Determine the [X, Y] coordinate at the center of the cell enclosing the given text.  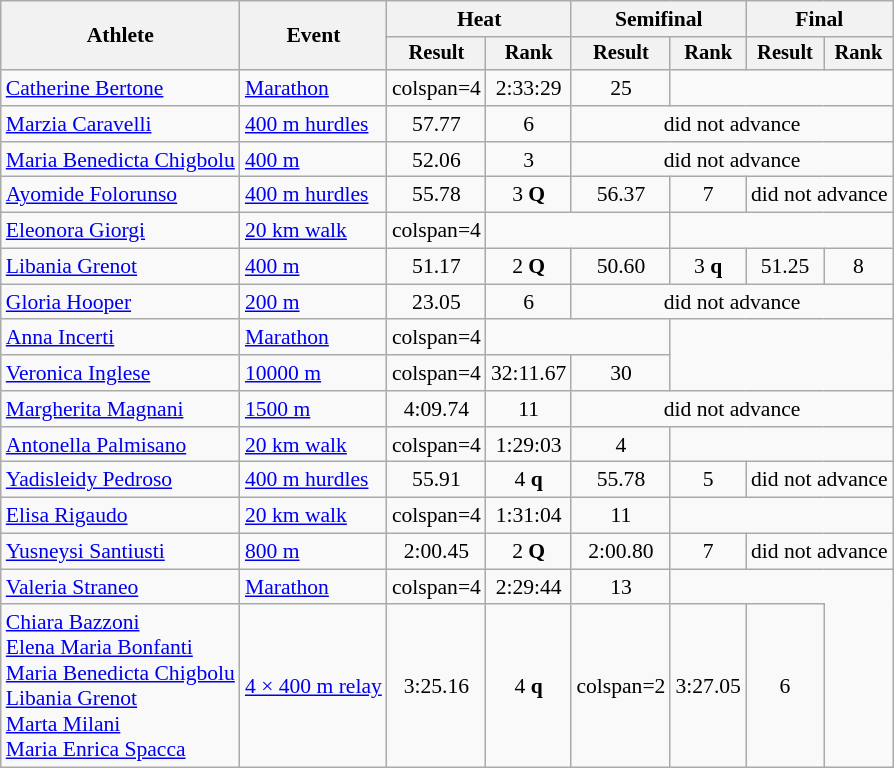
3:25.16 [436, 686]
2:29:44 [528, 587]
13 [620, 587]
2:00.80 [620, 552]
Heat [480, 19]
Eleonora Giorgi [120, 231]
3:27.05 [708, 686]
4 [620, 445]
3 [528, 160]
200 m [314, 302]
51.17 [436, 267]
30 [620, 373]
1500 m [314, 409]
56.37 [620, 195]
8 [858, 267]
Athlete [120, 36]
Gloria Hooper [120, 302]
colspan=2 [620, 686]
Catherine Bertone [120, 88]
Veronica Inglese [120, 373]
57.77 [436, 124]
1:31:04 [528, 516]
4 × 400 m relay [314, 686]
Elisa Rigaudo [120, 516]
Yadisleidy Pedroso [120, 480]
800 m [314, 552]
51.25 [785, 267]
Semifinal [658, 19]
Final [820, 19]
Maria Benedicta Chigbolu [120, 160]
Yusneysi Santiusti [120, 552]
Marzia Caravelli [120, 124]
Margherita Magnani [120, 409]
Anna Incerti [120, 338]
4:09.74 [436, 409]
Chiara BazzoniElena Maria BonfantiMaria Benedicta ChigboluLibania GrenotMarta MilaniMaria Enrica Spacca [120, 686]
Event [314, 36]
3 q [708, 267]
5 [708, 480]
25 [620, 88]
32:11.67 [528, 373]
Antonella Palmisano [120, 445]
23.05 [436, 302]
10000 m [314, 373]
52.06 [436, 160]
1:29:03 [528, 445]
2:33:29 [528, 88]
Valeria Straneo [120, 587]
2:00.45 [436, 552]
3 Q [528, 195]
50.60 [620, 267]
Libania Grenot [120, 267]
55.91 [436, 480]
Ayomide Folorunso [120, 195]
